Locate the cell with the specified text and output its (X, Y) center coordinate. 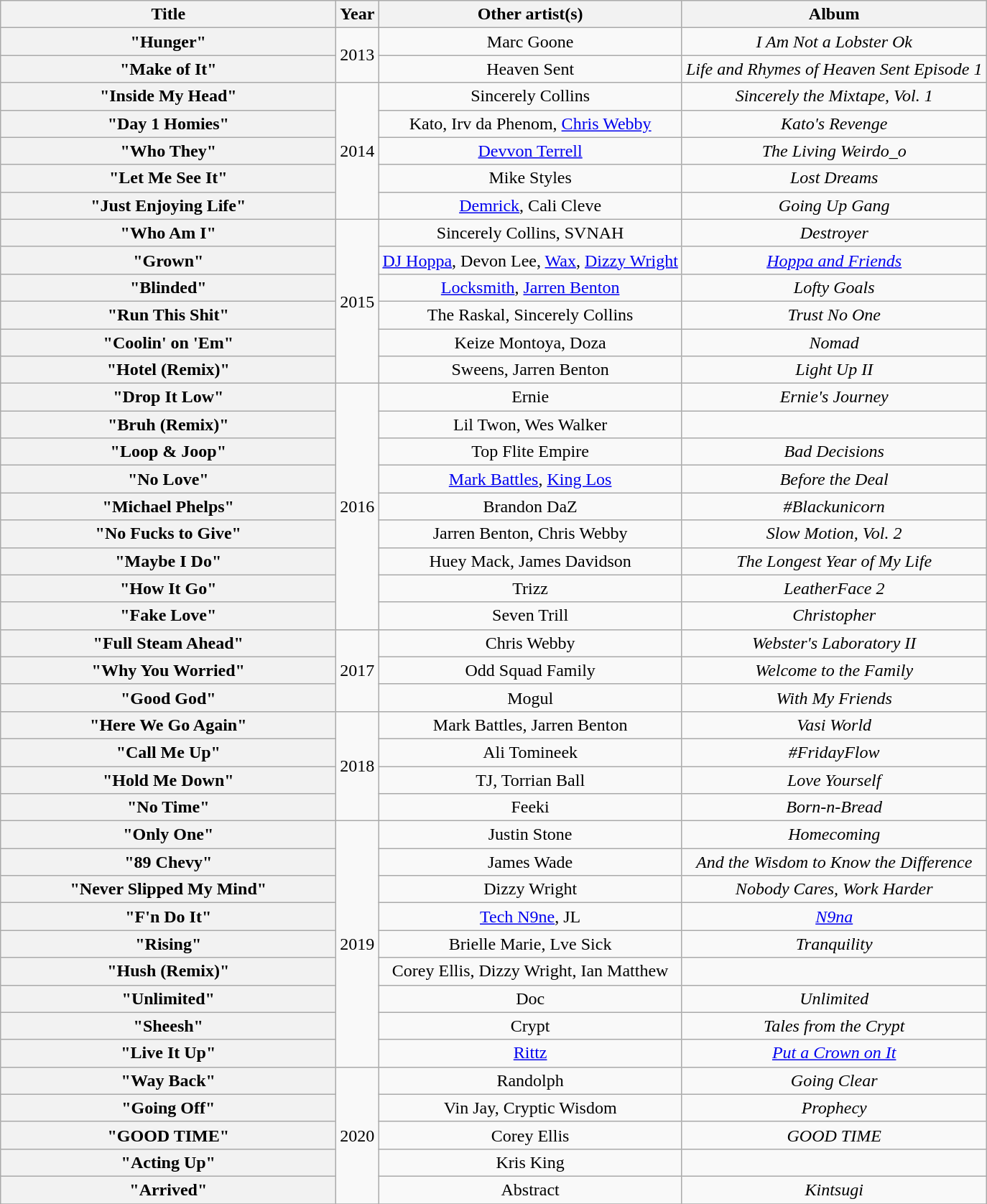
Abstract (530, 1190)
"Loop & Joop" (168, 452)
2016 (358, 507)
Bad Decisions (834, 452)
Devvon Terrell (530, 151)
The Living Weirdo_o (834, 151)
"Day 1 Homies" (168, 124)
James Wade (530, 862)
Justin Stone (530, 835)
"Run This Shit" (168, 315)
"Who Am I" (168, 233)
Odd Squad Family (530, 670)
"Never Slipped My Mind" (168, 889)
"Blinded" (168, 287)
"How It Go" (168, 588)
Trust No One (834, 315)
"Hold Me Down" (168, 779)
Sincerely Collins, SVNAH (530, 233)
Sincerely the Mixtape, Vol. 1 (834, 96)
"Hotel (Remix)" (168, 370)
Ali Tomineek (530, 752)
Kato, Irv da Phenom, Chris Webby (530, 124)
Mike Styles (530, 178)
Unlimited (834, 999)
Welcome to the Family (834, 670)
Vasi World (834, 725)
Corey Ellis (530, 1135)
Mark Battles, King Los (530, 479)
Nomad (834, 343)
Before the Deal (834, 479)
Light Up II (834, 370)
Mogul (530, 698)
#Blackunicorn (834, 506)
Huey Mack, James Davidson (530, 561)
"Michael Phelps" (168, 506)
"Here We Go Again" (168, 725)
Heaven Sent (530, 69)
"Only One" (168, 835)
"No Time" (168, 807)
I Am Not a Lobster Ok (834, 42)
Title (168, 14)
Hoppa and Friends (834, 260)
The Raskal, Sincerely Collins (530, 315)
"Hunger" (168, 42)
"Drop It Low" (168, 397)
"Inside My Head" (168, 96)
Year (358, 14)
"Who They" (168, 151)
Seven Trill (530, 616)
Put a Crown on It (834, 1053)
"GOOD TIME" (168, 1135)
Vin Jay, Cryptic Wisdom (530, 1108)
Tech N9ne, JL (530, 917)
2018 (358, 766)
"No Fucks to Give" (168, 534)
Kintsugi (834, 1190)
Doc (530, 999)
Lost Dreams (834, 178)
Brandon DaZ (530, 506)
Homecoming (834, 835)
2015 (358, 301)
Tranquility (834, 944)
"Make of It" (168, 69)
Kris King (530, 1162)
GOOD TIME (834, 1135)
Going Up Gang (834, 205)
"Unlimited" (168, 999)
Feeki (530, 807)
"Acting Up" (168, 1162)
DJ Hoppa, Devon Lee, Wax, Dizzy Wright (530, 260)
N9na (834, 917)
Keize Montoya, Doza (530, 343)
"Full Steam Ahead" (168, 643)
"Just Enjoying Life" (168, 205)
Christopher (834, 616)
Destroyer (834, 233)
Corey Ellis, Dizzy Wright, Ian Matthew (530, 971)
"Call Me Up" (168, 752)
"Live It Up" (168, 1053)
Rittz (530, 1053)
Nobody Cares, Work Harder (834, 889)
"Coolin' on 'Em" (168, 343)
Webster's Laboratory II (834, 643)
Prophecy (834, 1108)
And the Wisdom to Know the Difference (834, 862)
LeatherFace 2 (834, 588)
Life and Rhymes of Heaven Sent Episode 1 (834, 69)
"Way Back" (168, 1080)
Marc Goone (530, 42)
TJ, Torrian Ball (530, 779)
"F'n Do It" (168, 917)
"Maybe I Do" (168, 561)
Sincerely Collins (530, 96)
"Grown" (168, 260)
Born-n-Bread (834, 807)
Trizz (530, 588)
Ernie's Journey (834, 397)
"Sheesh" (168, 1026)
Mark Battles, Jarren Benton (530, 725)
2020 (358, 1135)
Kato's Revenge (834, 124)
Demrick, Cali Cleve (530, 205)
Randolph (530, 1080)
Dizzy Wright (530, 889)
"Bruh (Remix)" (168, 425)
Slow Motion, Vol. 2 (834, 534)
Top Flite Empire (530, 452)
Love Yourself (834, 779)
2013 (358, 55)
"Let Me See It" (168, 178)
Lofty Goals (834, 287)
Chris Webby (530, 643)
"89 Chevy" (168, 862)
#FridayFlow (834, 752)
Ernie (530, 397)
Lil Twon, Wes Walker (530, 425)
Tales from the Crypt (834, 1026)
"Good God" (168, 698)
Going Clear (834, 1080)
"Hush (Remix)" (168, 971)
2019 (358, 944)
"Going Off" (168, 1108)
Brielle Marie, Lve Sick (530, 944)
Sweens, Jarren Benton (530, 370)
Locksmith, Jarren Benton (530, 287)
Jarren Benton, Chris Webby (530, 534)
"Rising" (168, 944)
2014 (358, 151)
The Longest Year of My Life (834, 561)
2017 (358, 670)
Album (834, 14)
Other artist(s) (530, 14)
With My Friends (834, 698)
"Fake Love" (168, 616)
"No Love" (168, 479)
"Arrived" (168, 1190)
Crypt (530, 1026)
"Why You Worried" (168, 670)
